Locate the cell with the specified text and output its (x, y) center coordinate. 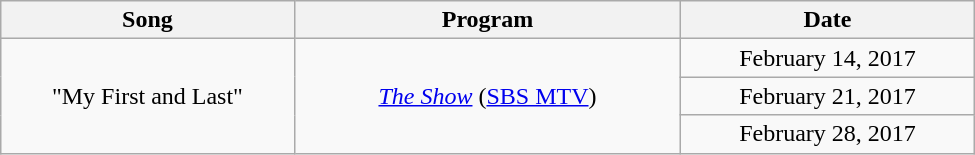
February 28, 2017 (828, 134)
Song (148, 20)
February 14, 2017 (828, 58)
Date (828, 20)
"My First and Last" (148, 96)
The Show (SBS MTV) (488, 96)
Program (488, 20)
February 21, 2017 (828, 96)
